Find where the given text appears and provide that cell's center as (x, y) coordinate. 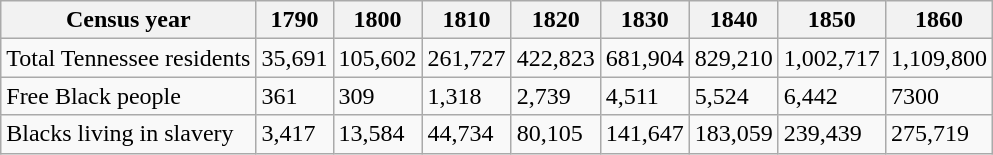
80,105 (556, 134)
3,417 (294, 134)
Total Tennessee residents (128, 58)
Census year (128, 20)
4,511 (644, 96)
Blacks living in slavery (128, 134)
681,904 (644, 58)
Free Black people (128, 96)
1790 (294, 20)
44,734 (466, 134)
1,318 (466, 96)
1800 (378, 20)
35,691 (294, 58)
183,059 (734, 134)
1,109,800 (938, 58)
1,002,717 (832, 58)
309 (378, 96)
13,584 (378, 134)
2,739 (556, 96)
275,719 (938, 134)
141,647 (644, 134)
7300 (938, 96)
1830 (644, 20)
261,727 (466, 58)
1810 (466, 20)
6,442 (832, 96)
1820 (556, 20)
422,823 (556, 58)
239,439 (832, 134)
1840 (734, 20)
5,524 (734, 96)
829,210 (734, 58)
1860 (938, 20)
105,602 (378, 58)
1850 (832, 20)
361 (294, 96)
